Return the [x, y] coordinate for the center point of the cell that contains the specified text.  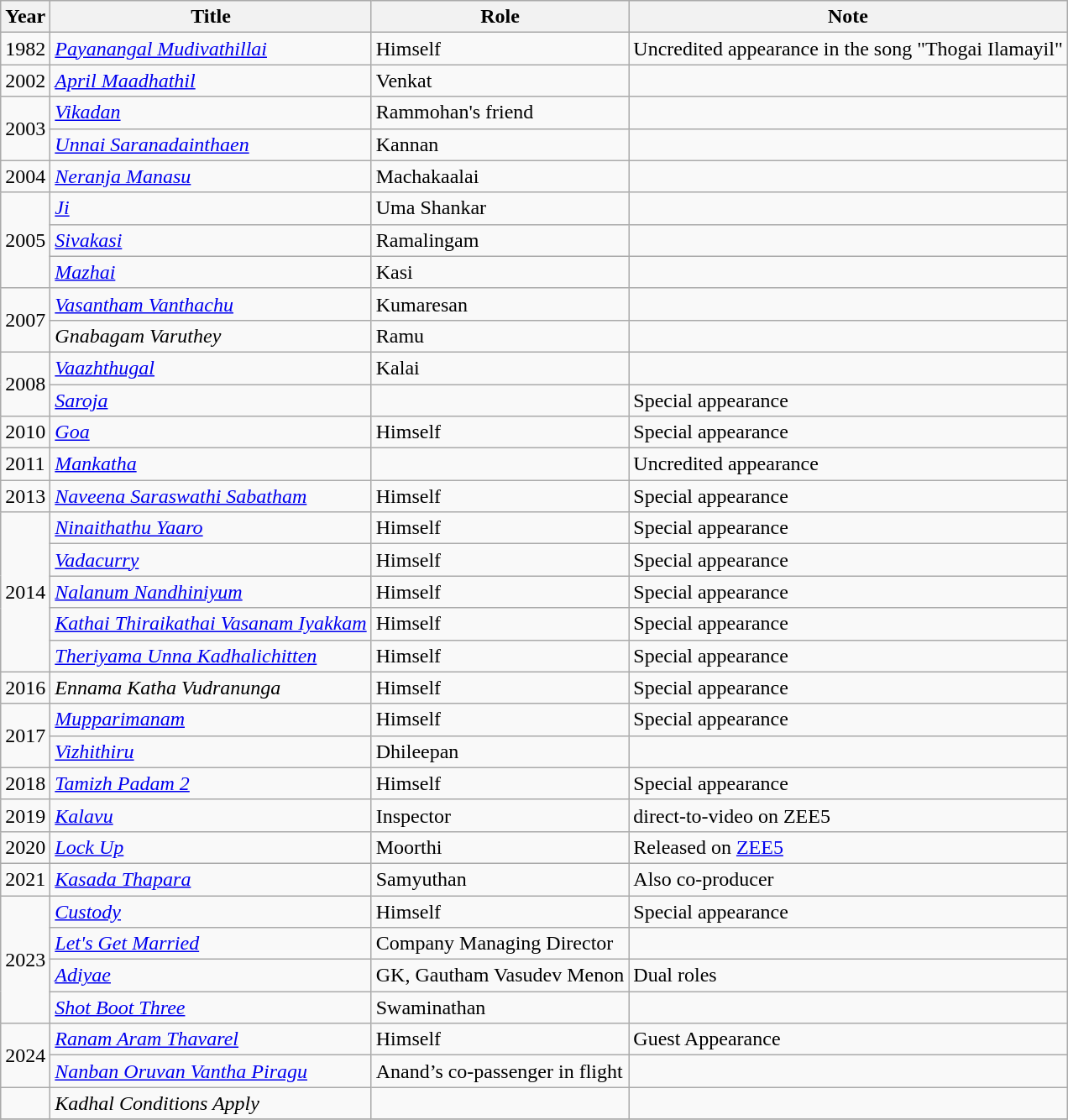
2004 [25, 176]
Mazhai [211, 272]
2018 [25, 783]
Swaminathan [500, 1007]
Saroja [211, 400]
Ji [211, 208]
Company Managing Director [500, 944]
Year [25, 17]
Uncredited appearance in the song "Thogai Ilamayil" [848, 49]
2019 [25, 815]
Gnabagam Varuthey [211, 336]
Title [211, 17]
2020 [25, 847]
Vaazhthugal [211, 368]
GK, Gautham Vasudev Menon [500, 976]
2005 [25, 240]
Dual roles [848, 976]
Venkat [500, 81]
April Maadhathil [211, 81]
Also co-producer [848, 879]
Neranja Manasu [211, 176]
Mankatha [211, 464]
Sivakasi [211, 240]
Kalai [500, 368]
Guest Appearance [848, 1039]
Vizhithiru [211, 751]
Ramalingam [500, 240]
Kumaresan [500, 304]
2010 [25, 432]
Machakaalai [500, 176]
2007 [25, 320]
Kadhal Conditions Apply [211, 1103]
Kannan [500, 144]
2008 [25, 384]
Moorthi [500, 847]
2003 [25, 128]
Unnai Saranadainthaen [211, 144]
Theriyama Unna Kadhalichitten [211, 656]
2023 [25, 959]
Rammohan's friend [500, 113]
Released on ZEE5 [848, 847]
Kasada Thapara [211, 879]
Vasantham Vanthachu [211, 304]
Nalanum Nandhiniyum [211, 592]
Ninaithathu Yaaro [211, 528]
2002 [25, 81]
2024 [25, 1055]
Let's Get Married [211, 944]
Samyuthan [500, 879]
2017 [25, 735]
Ennama Katha Vudranunga [211, 688]
direct-to-video on ZEE5 [848, 815]
Lock Up [211, 847]
Anand’s co-passenger in flight [500, 1071]
Kasi [500, 272]
Nanban Oruvan Vantha Piragu [211, 1071]
Naveena Saraswathi Sabatham [211, 496]
Ranam Aram Thavarel [211, 1039]
Dhileepan [500, 751]
Uma Shankar [500, 208]
Goa [211, 432]
Uncredited appearance [848, 464]
Inspector [500, 815]
Adiyae [211, 976]
2011 [25, 464]
Vadacurry [211, 560]
Vikadan [211, 113]
Shot Boot Three [211, 1007]
Mupparimanam [211, 720]
Kalavu [211, 815]
Ramu [500, 336]
Kathai Thiraikathai Vasanam Iyakkam [211, 624]
Custody [211, 911]
2016 [25, 688]
Payanangal Mudivathillai [211, 49]
2021 [25, 879]
2014 [25, 592]
Tamizh Padam 2 [211, 783]
1982 [25, 49]
Note [848, 17]
2013 [25, 496]
Role [500, 17]
